Detect which cell encompasses the target text, then output its [x, y] center coordinate. 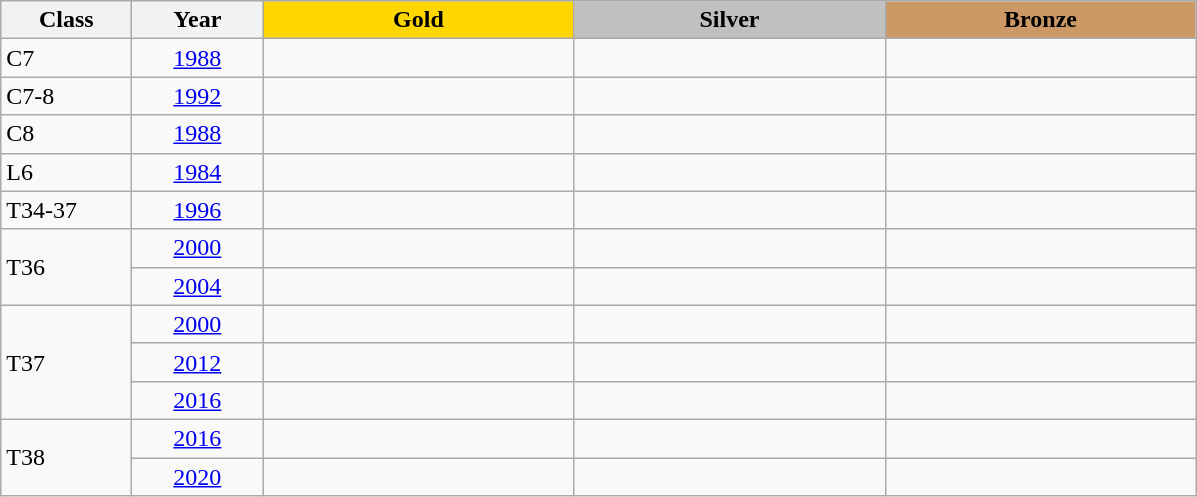
Class [66, 20]
Year [198, 20]
Bronze [1040, 20]
2020 [198, 477]
2012 [198, 362]
Silver [730, 20]
2004 [198, 286]
T34-37 [66, 210]
Gold [418, 20]
T37 [66, 362]
T38 [66, 457]
C7 [66, 58]
L6 [66, 172]
1984 [198, 172]
1996 [198, 210]
C8 [66, 134]
1992 [198, 96]
T36 [66, 267]
C7-8 [66, 96]
